For the text-containing cell, return its midpoint in (x, y) coordinate format. 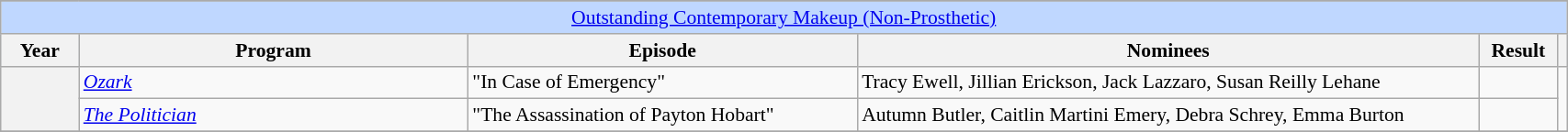
Year (40, 50)
The Politician (274, 115)
Episode (662, 50)
"In Case of Emergency" (662, 82)
Ozark (274, 82)
Tracy Ewell, Jillian Erickson, Jack Lazzaro, Susan Reilly Lehane (1168, 82)
Outstanding Contemporary Makeup (Non-Prosthetic) (784, 17)
Autumn Butler, Caitlin Martini Emery, Debra Schrey, Emma Burton (1168, 115)
"The Assassination of Payton Hobart" (662, 115)
Result (1517, 50)
Program (274, 50)
Nominees (1168, 50)
